Find where the given text appears and provide that cell's center as (x, y) coordinate. 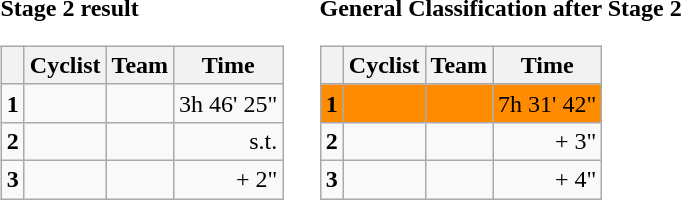
3h 46' 25" (228, 103)
+ 3" (548, 141)
s.t. (228, 141)
+ 4" (548, 179)
7h 31' 42" (548, 103)
+ 2" (228, 179)
